Pinpoint the cell where the given text exists, returning its (X, Y) midpoint coordinate. 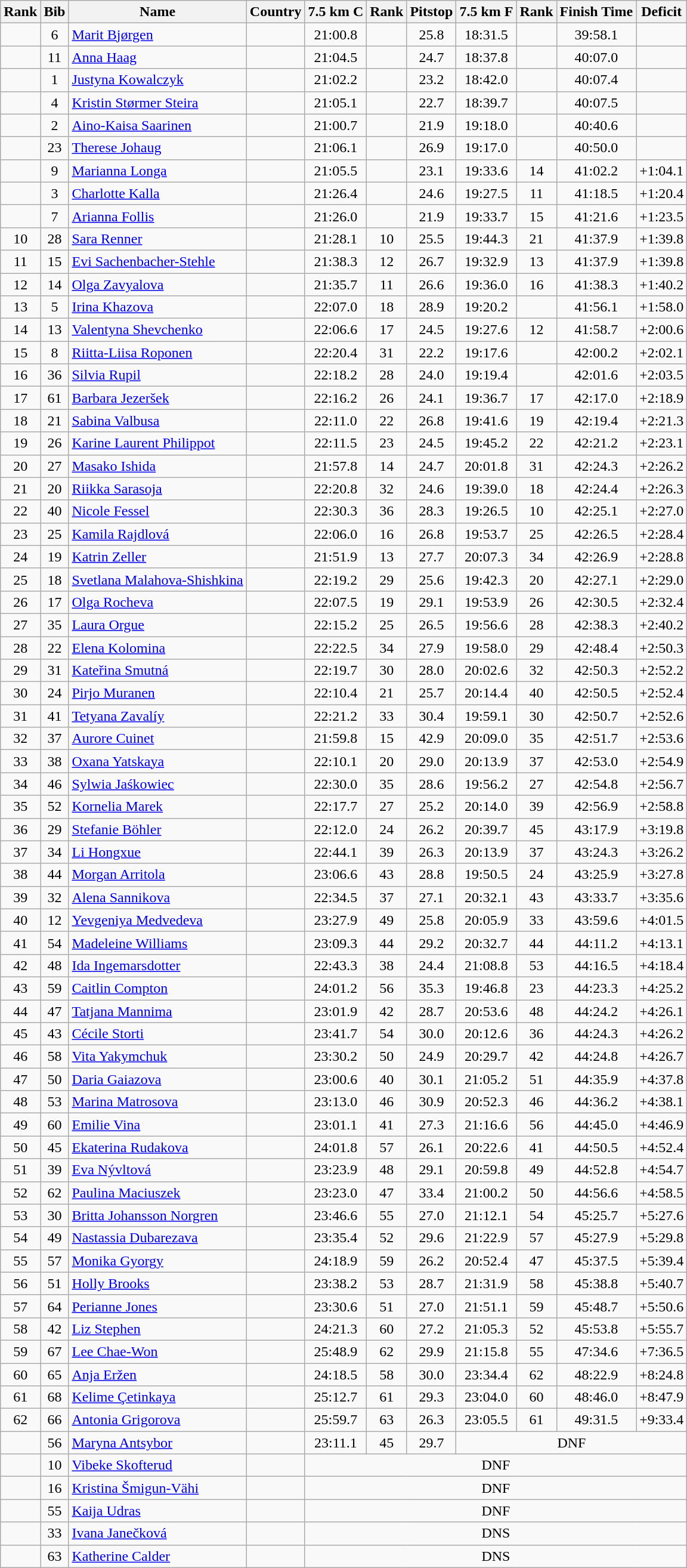
40:50.0 (596, 148)
+5:55.7 (662, 1329)
23:30.6 (336, 1306)
19:36.0 (487, 285)
40:07.0 (596, 57)
20:29.7 (487, 1057)
43:17.9 (596, 829)
21:38.3 (336, 261)
42:17.0 (596, 398)
1 (55, 80)
+2:27.0 (662, 511)
+1:58.0 (662, 307)
23:01.9 (336, 1011)
19:46.8 (487, 988)
22:10.1 (336, 761)
24.9 (432, 1057)
22.7 (432, 103)
+4:37.8 (662, 1079)
22:44.1 (336, 852)
Cécile Storti (157, 1034)
Riitta-Liisa Roponen (157, 353)
23:27.9 (336, 920)
21:00.2 (487, 1193)
40:07.4 (596, 80)
19:36.7 (487, 398)
+2:26.2 (662, 466)
Alena Sannikova (157, 897)
Tetyana Zavalíy (157, 716)
Stefanie Böhler (157, 829)
Aino-Kaisa Saarinen (157, 125)
Sara Renner (157, 239)
19:27.6 (487, 330)
21:51.1 (487, 1306)
+2:40.2 (662, 625)
19:56.6 (487, 625)
Masako Ishida (157, 466)
45:37.5 (596, 1261)
+2:18.9 (662, 398)
Yevgeniya Medvedeva (157, 920)
+2:58.8 (662, 807)
19:41.6 (487, 421)
21:04.5 (336, 57)
21:22.9 (487, 1238)
+7:36.5 (662, 1351)
5 (55, 307)
20:05.9 (487, 920)
22:06.6 (336, 330)
Paulina Maciuszek (157, 1193)
29.3 (432, 1397)
24:01.8 (336, 1147)
+1:20.4 (662, 193)
Pirjo Muranen (157, 693)
Barbara Jezeršek (157, 398)
22:18.2 (336, 375)
23.2 (432, 80)
Silvia Rupil (157, 375)
23:23.0 (336, 1193)
19:19.4 (487, 375)
29.2 (432, 943)
29.6 (432, 1238)
20:39.7 (487, 829)
21:28.1 (336, 239)
Kaija Udras (157, 1511)
+2:28.4 (662, 534)
19:56.2 (487, 784)
42:21.2 (596, 443)
18:37.8 (487, 57)
42:38.3 (596, 625)
Antonia Grigorova (157, 1420)
7.5 km F (487, 12)
Bib (55, 12)
+4:25.2 (662, 988)
Oxana Yatskaya (157, 761)
+4:26.1 (662, 1011)
4 (55, 103)
26.5 (432, 625)
Vibeke Skofterud (157, 1465)
41:56.1 (596, 307)
42:25.1 (596, 511)
22:17.7 (336, 807)
+1:40.2 (662, 285)
40:40.6 (596, 125)
23.1 (432, 171)
42:48.4 (596, 647)
23:06.6 (336, 875)
29.0 (432, 761)
68 (55, 1397)
33.4 (432, 1193)
45:38.8 (596, 1283)
+2:53.6 (662, 739)
23:04.0 (487, 1397)
40:07.5 (596, 103)
23:23.9 (336, 1170)
Country (276, 12)
22:16.2 (336, 398)
22:20.8 (336, 489)
22:30.0 (336, 784)
Nicole Fessel (157, 511)
19:50.5 (487, 875)
+3:19.8 (662, 829)
+4:54.7 (662, 1170)
18:31.5 (487, 35)
+4:26.7 (662, 1057)
23:38.2 (336, 1283)
+5:29.8 (662, 1238)
19:17.0 (487, 148)
Sylwia Jaśkowiec (157, 784)
25.7 (432, 693)
+2:00.6 (662, 330)
8 (55, 353)
43:25.9 (596, 875)
18:42.0 (487, 80)
27.7 (432, 557)
21:26.0 (336, 216)
Olga Rocheva (157, 602)
27.1 (432, 897)
43:24.3 (596, 852)
Anna Haag (157, 57)
42:30.5 (596, 602)
+4:52.4 (662, 1147)
19:32.9 (487, 261)
25.6 (432, 579)
22:10.4 (336, 693)
21:51.9 (336, 557)
+2:56.7 (662, 784)
19:39.0 (487, 489)
25:12.7 (336, 1397)
24:01.2 (336, 988)
23:41.7 (336, 1034)
+1:23.5 (662, 216)
28.6 (432, 784)
44:45.0 (596, 1125)
+4:46.9 (662, 1125)
29.7 (432, 1443)
20:52.4 (487, 1261)
21:05.5 (336, 171)
21:00.8 (336, 35)
22.2 (432, 353)
Pitstop (432, 12)
+3:35.6 (662, 897)
43:33.7 (596, 897)
Katrin Zeller (157, 557)
42:50.5 (596, 693)
44:56.6 (596, 1193)
19:44.3 (487, 239)
48:46.0 (596, 1397)
29.9 (432, 1351)
+3:26.2 (662, 852)
23:09.3 (336, 943)
+4:01.5 (662, 920)
Nastassia Dubarezava (157, 1238)
+2:52.6 (662, 716)
27.2 (432, 1329)
25.2 (432, 807)
Holly Brooks (157, 1283)
Kamila Rajdlová (157, 534)
21:35.7 (336, 285)
28.9 (432, 307)
42:27.1 (596, 579)
44:11.2 (596, 943)
45:53.8 (596, 1329)
21:31.9 (487, 1283)
23:01.1 (336, 1125)
42:19.4 (596, 421)
25:59.7 (336, 1420)
19:26.5 (487, 511)
26.6 (432, 285)
+2:28.8 (662, 557)
45:48.7 (596, 1306)
19:45.2 (487, 443)
21:02.2 (336, 80)
42:51.7 (596, 739)
27.3 (432, 1125)
20:07.3 (487, 557)
22:34.5 (336, 897)
24:18.9 (336, 1261)
19:20.2 (487, 307)
44:52.8 (596, 1170)
42.9 (432, 739)
30.9 (432, 1102)
22:06.0 (336, 534)
22:11.0 (336, 421)
22:22.5 (336, 647)
22:07.5 (336, 602)
19:53.7 (487, 534)
21:08.8 (487, 965)
Olga Zavyalova (157, 285)
+8:47.9 (662, 1397)
Ivana Janečková (157, 1533)
19:58.0 (487, 647)
Arianna Follis (157, 216)
48:22.9 (596, 1374)
Laura Orgue (157, 625)
Li Hongxue (157, 852)
Emilie Vina (157, 1125)
24:18.5 (336, 1374)
22:11.5 (336, 443)
21:16.6 (487, 1125)
+2:03.5 (662, 375)
49:31.5 (596, 1420)
41:18.5 (596, 193)
41:02.2 (596, 171)
+2:50.3 (662, 647)
23:34.4 (487, 1374)
42:50.3 (596, 671)
19:42.3 (487, 579)
+5:50.6 (662, 1306)
23:11.1 (336, 1443)
+9:33.4 (662, 1420)
21:59.8 (336, 739)
22:19.2 (336, 579)
20:32.1 (487, 897)
67 (55, 1351)
Kristin Størmer Steira (157, 103)
Therese Johaug (157, 148)
Kornelia Marek (157, 807)
Justyna Kowalczyk (157, 80)
24.4 (432, 965)
Irina Khazova (157, 307)
+3:27.8 (662, 875)
22:21.2 (336, 716)
66 (55, 1420)
22:12.0 (336, 829)
42:24.3 (596, 466)
45:27.9 (596, 1238)
22:30.3 (336, 511)
44:23.3 (596, 988)
25:48.9 (336, 1351)
44:24.3 (596, 1034)
20:59.8 (487, 1170)
Kelime Çetinkaya (157, 1397)
28.3 (432, 511)
21:06.1 (336, 148)
35.3 (432, 988)
Marianna Longa (157, 171)
23:00.6 (336, 1079)
Eva Nývltová (157, 1170)
+2:32.4 (662, 602)
30.1 (432, 1079)
45:25.7 (596, 1215)
41:58.7 (596, 330)
26.7 (432, 261)
42:01.6 (596, 375)
28.8 (432, 875)
Lee Chae-Won (157, 1351)
20:14.0 (487, 807)
44:50.5 (596, 1147)
20:53.6 (487, 1011)
+4:38.1 (662, 1102)
+1:04.1 (662, 171)
Britta Johansson Norgren (157, 1215)
22:19.7 (336, 671)
44:24.8 (596, 1057)
Finish Time (596, 12)
+4:58.5 (662, 1193)
20:02.6 (487, 671)
21:05.2 (487, 1079)
47:34.6 (596, 1351)
23:30.2 (336, 1057)
20:32.7 (487, 943)
20:12.6 (487, 1034)
Marina Matrosova (157, 1102)
2 (55, 125)
+4:18.4 (662, 965)
Perianne Jones (157, 1306)
Liz Stephen (157, 1329)
Marit Bjørgen (157, 35)
21:05.3 (487, 1329)
Elena Kolomina (157, 647)
65 (55, 1374)
21:26.4 (336, 193)
+8:24.8 (662, 1374)
Madeleine Williams (157, 943)
19:33.6 (487, 171)
41:38.3 (596, 285)
19:18.0 (487, 125)
Ekaterina Rudakova (157, 1147)
+2:54.9 (662, 761)
22:43.3 (336, 965)
43:59.6 (596, 920)
Caitlin Compton (157, 988)
20:22.6 (487, 1147)
+5:39.4 (662, 1261)
7 (55, 216)
64 (55, 1306)
22:07.0 (336, 307)
Name (157, 12)
6 (55, 35)
Morgan Arritola (157, 875)
Aurore Cuinet (157, 739)
+2:23.1 (662, 443)
42:56.9 (596, 807)
Karine Laurent Philippot (157, 443)
44:35.9 (596, 1079)
24.1 (432, 398)
+5:40.7 (662, 1283)
39:58.1 (596, 35)
Kristina Šmigun-Vähi (157, 1488)
19:17.6 (487, 353)
21:00.7 (336, 125)
22:20.4 (336, 353)
+4:13.1 (662, 943)
Maryna Antsybor (157, 1443)
25.5 (432, 239)
20:09.0 (487, 739)
+5:27.6 (662, 1215)
41:21.6 (596, 216)
Ida Ingemarsdotter (157, 965)
Charlotte Kalla (157, 193)
7.5 km C (336, 12)
23:13.0 (336, 1102)
21:05.1 (336, 103)
24:21.3 (336, 1329)
26.9 (432, 148)
42:24.4 (596, 489)
Monika Gyorgy (157, 1261)
Katherine Calder (157, 1556)
Sabina Valbusa (157, 421)
44:16.5 (596, 965)
20:01.8 (487, 466)
42:50.7 (596, 716)
Svetlana Malahova-Shishkina (157, 579)
19:53.9 (487, 602)
Evi Sachenbacher-Stehle (157, 261)
Valentyna Shevchenko (157, 330)
21:57.8 (336, 466)
23:35.4 (336, 1238)
+2:21.3 (662, 421)
28.0 (432, 671)
21:12.1 (487, 1215)
44:36.2 (596, 1102)
+4:26.2 (662, 1034)
27.9 (432, 647)
Tatjana Mannima (157, 1011)
+2:02.1 (662, 353)
21:15.8 (487, 1351)
3 (55, 193)
20:14.4 (487, 693)
19:59.1 (487, 716)
42:53.0 (596, 761)
Riikka Sarasoja (157, 489)
18:39.7 (487, 103)
42:54.8 (596, 784)
Anja Eržen (157, 1374)
42:26.9 (596, 557)
19:27.5 (487, 193)
23:46.6 (336, 1215)
30.4 (432, 716)
23:05.5 (487, 1420)
Daria Gaiazova (157, 1079)
42:00.2 (596, 353)
+2:29.0 (662, 579)
42:26.5 (596, 534)
Kateřina Smutná (157, 671)
24.0 (432, 375)
44:24.2 (596, 1011)
9 (55, 171)
26.1 (432, 1147)
+2:52.2 (662, 671)
+2:52.4 (662, 693)
22:15.2 (336, 625)
Deficit (662, 12)
19:33.7 (487, 216)
Vita Yakymchuk (157, 1057)
+2:26.3 (662, 489)
20:52.3 (487, 1102)
